Extract the (x, y) coordinate from the center of the cell holding the provided text.  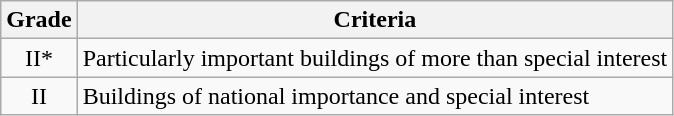
Buildings of national importance and special interest (375, 96)
Particularly important buildings of more than special interest (375, 58)
Criteria (375, 20)
Grade (39, 20)
II* (39, 58)
II (39, 96)
